Find where the given text appears and provide that cell's center as (X, Y) coordinate. 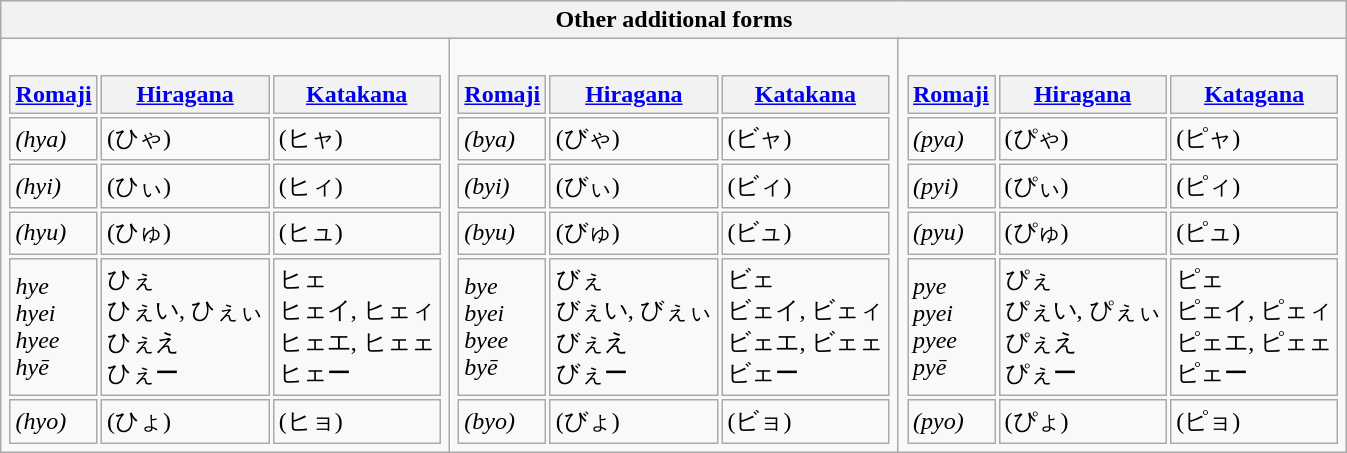
(byi) (502, 186)
(ぴぃ) (1082, 186)
(ピュ) (1254, 233)
(ひぃ) (186, 186)
(pya) (952, 139)
Romaji Hiragana Katakana (hya) (ひゃ) (ヒャ) (hyi) (ひぃ) (ヒィ) (hyu) (ひゅ) (ヒュ) hyehyeihyeehyē ひぇひぇい, ひぇぃひぇえひぇー ヒェヒェイ, ヒェィヒェエ, ヒェェヒェー (hyo) (ひょ) (ヒョ) (226, 246)
(ヒィ) (356, 186)
ぴぇぴぇい, ぴぇぃぴぇえぴぇー (1082, 328)
(ぴゃ) (1082, 139)
(ひゅ) (186, 233)
Romaji Hiragana Katakana (bya) (びゃ) (ビャ) (byi) (びぃ) (ビィ) (byu) (びゅ) (ビュ) byebyeibyeebyē びぇびぇい, びぇぃびぇえびぇー ビェビェイ, ビェィビェエ, ビェェビェー (byo) (びょ) (ビョ) (674, 246)
(ヒョ) (356, 422)
byebyeibyeebyē (502, 328)
(ぴょ) (1082, 422)
(ビョ) (806, 422)
(hyi) (54, 186)
(ビャ) (806, 139)
hyehyeihyeehyē (54, 328)
ひぇひぇい, ひぇぃひぇえひぇー (186, 328)
(pyu) (952, 233)
(ひゃ) (186, 139)
ヒェヒェイ, ヒェィヒェエ, ヒェェヒェー (356, 328)
(pyo) (952, 422)
びぇびぇい, びぇぃびぇえびぇー (634, 328)
(hya) (54, 139)
Other additional forms (674, 20)
(ピャ) (1254, 139)
(ビュ) (806, 233)
(hyo) (54, 422)
(byu) (502, 233)
(ひょ) (186, 422)
(びゃ) (634, 139)
(byo) (502, 422)
(ぴゅ) (1082, 233)
(ビィ) (806, 186)
(びゅ) (634, 233)
(びぃ) (634, 186)
Katagana (1254, 94)
ビェビェイ, ビェィビェエ, ビェェビェー (806, 328)
pyepyeipyeepyē (952, 328)
(ピョ) (1254, 422)
(pyi) (952, 186)
(bya) (502, 139)
(hyu) (54, 233)
ピェピェイ, ピェィピェエ, ピェェピェー (1254, 328)
(ピィ) (1254, 186)
Romaji Hiragana Katagana (pya) (ぴゃ) (ピャ) (pyi) (ぴぃ) (ピィ) (pyu) (ぴゅ) (ピュ) pyepyeipyeepyē ぴぇぴぇい, ぴぇぃぴぇえぴぇー ピェピェイ, ピェィピェエ, ピェェピェー (pyo) (ぴょ) (ピョ) (1122, 246)
(ヒュ) (356, 233)
(びょ) (634, 422)
(ヒャ) (356, 139)
